Find where the given text appears and provide that cell's center as [X, Y] coordinate. 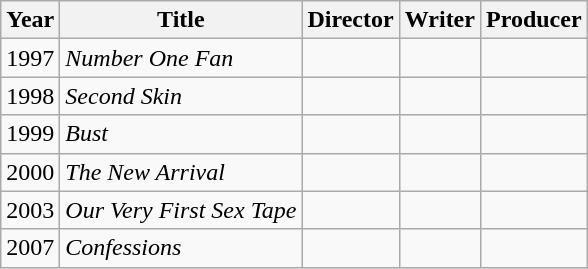
Director [350, 20]
Bust [181, 134]
Year [30, 20]
2000 [30, 172]
Producer [534, 20]
Second Skin [181, 96]
1997 [30, 58]
Number One Fan [181, 58]
1999 [30, 134]
1998 [30, 96]
2007 [30, 248]
Title [181, 20]
Our Very First Sex Tape [181, 210]
Confessions [181, 248]
Writer [440, 20]
2003 [30, 210]
The New Arrival [181, 172]
